Locate the cell with the specified text and output its (X, Y) center coordinate. 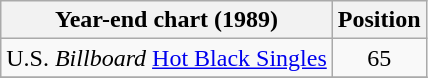
Year-end chart (1989) (167, 20)
Position (379, 20)
U.S. Billboard Hot Black Singles (167, 58)
65 (379, 58)
